Scan for the cell matching the given text and deliver its [x, y] coordinate at center. 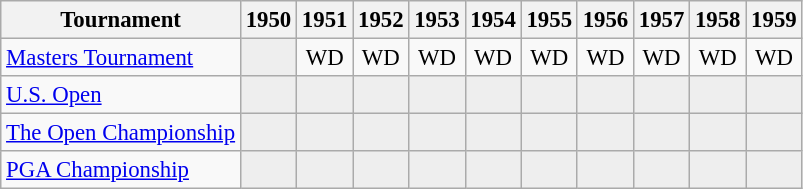
1950 [268, 20]
The Open Championship [121, 133]
Masters Tournament [121, 58]
U.S. Open [121, 95]
Tournament [121, 20]
1957 [661, 20]
1951 [325, 20]
1956 [605, 20]
1959 [774, 20]
PGA Championship [121, 170]
1955 [549, 20]
1954 [493, 20]
1958 [718, 20]
1953 [437, 20]
1952 [381, 20]
